Extract the (X, Y) coordinate from the center of the cell holding the provided text.  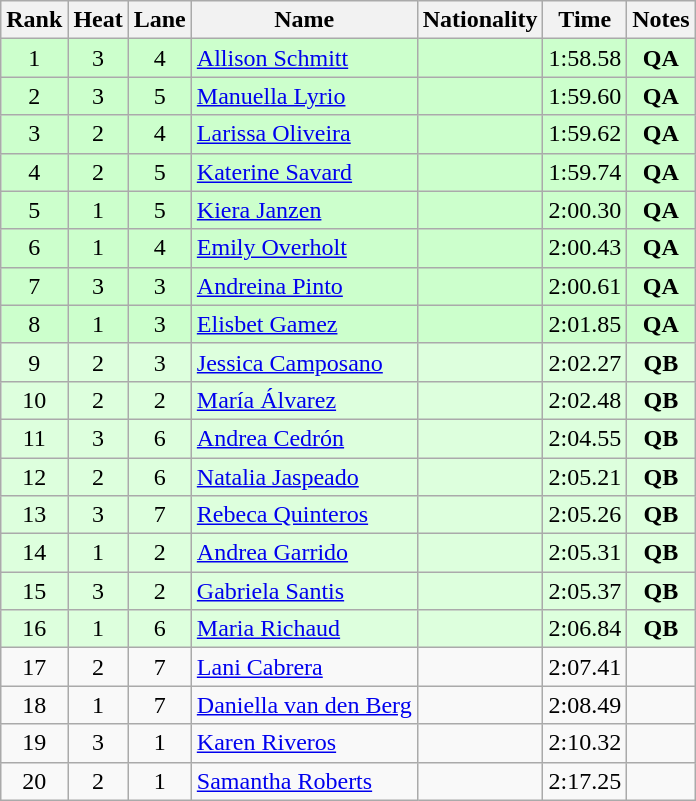
Kiera Janzen (304, 210)
Notes (661, 20)
Gabriela Santis (304, 591)
Emily Overholt (304, 248)
15 (34, 591)
2:01.85 (585, 324)
Maria Richaud (304, 629)
2:05.21 (585, 477)
Lane (160, 20)
Andrea Garrido (304, 553)
2:17.25 (585, 781)
2:02.27 (585, 362)
2:00.43 (585, 248)
Samantha Roberts (304, 781)
1:59.74 (585, 172)
1:59.62 (585, 134)
Allison Schmitt (304, 58)
19 (34, 743)
18 (34, 705)
Karen Riveros (304, 743)
Heat (98, 20)
16 (34, 629)
Larissa Oliveira (304, 134)
2:07.41 (585, 667)
11 (34, 438)
2:00.30 (585, 210)
Andrea Cedrón (304, 438)
2:05.26 (585, 515)
13 (34, 515)
17 (34, 667)
Lani Cabrera (304, 667)
Time (585, 20)
Jessica Camposano (304, 362)
2:02.48 (585, 400)
1:59.60 (585, 96)
2:05.37 (585, 591)
María Álvarez (304, 400)
Elisbet Gamez (304, 324)
Rebeca Quinteros (304, 515)
Nationality (480, 20)
2:06.84 (585, 629)
2:08.49 (585, 705)
2:10.32 (585, 743)
2:04.55 (585, 438)
12 (34, 477)
1:58.58 (585, 58)
Daniella van den Berg (304, 705)
10 (34, 400)
Natalia Jaspeado (304, 477)
20 (34, 781)
9 (34, 362)
2:05.31 (585, 553)
8 (34, 324)
2:00.61 (585, 286)
Rank (34, 20)
Katerine Savard (304, 172)
14 (34, 553)
Andreina Pinto (304, 286)
Name (304, 20)
Manuella Lyrio (304, 96)
